Return the (X, Y) coordinate for the center point of the cell that contains the specified text.  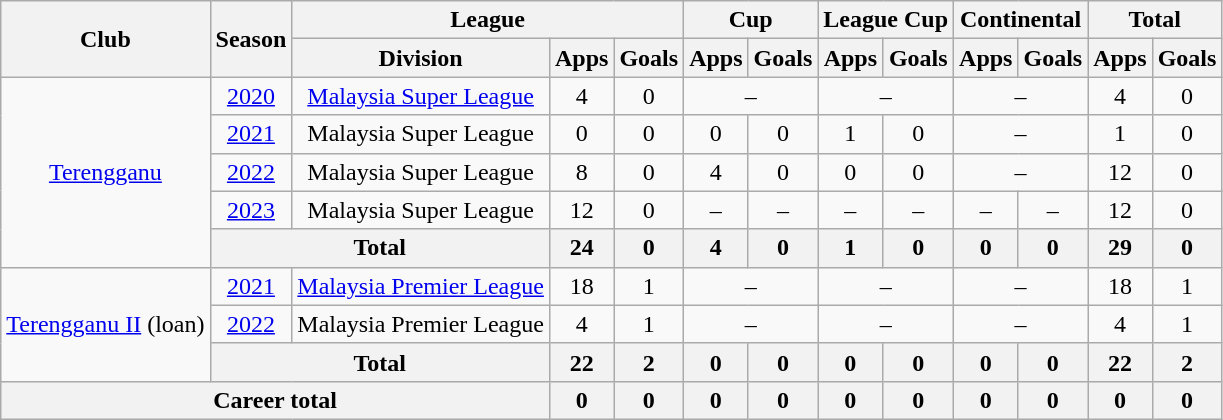
Season (251, 39)
League (488, 20)
2023 (251, 210)
Career total (276, 400)
Terengganu (106, 172)
Cup (751, 20)
24 (581, 248)
Continental (1021, 20)
29 (1120, 248)
Club (106, 39)
2020 (251, 96)
Terengganu II (loan) (106, 324)
8 (581, 172)
League Cup (886, 20)
Division (421, 58)
